Capture the cell that displays the provided text and extract its (x, y) central coordinate. 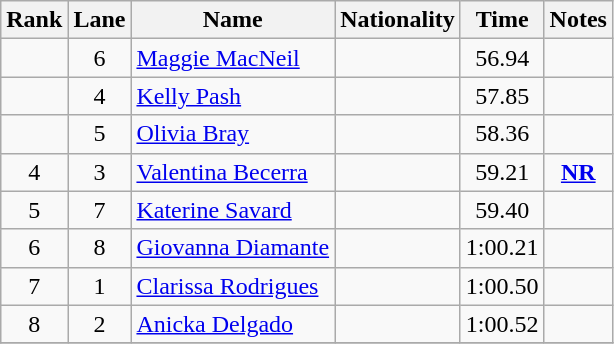
Valentina Becerra (233, 172)
59.21 (502, 172)
Maggie MacNeil (233, 58)
1:00.52 (502, 324)
Time (502, 20)
2 (100, 324)
NR (578, 172)
1 (100, 286)
1:00.21 (502, 248)
Katerine Savard (233, 210)
3 (100, 172)
Clarissa Rodrigues (233, 286)
Notes (578, 20)
Lane (100, 20)
1:00.50 (502, 286)
Anicka Delgado (233, 324)
Giovanna Diamante (233, 248)
Nationality (398, 20)
59.40 (502, 210)
56.94 (502, 58)
Name (233, 20)
Kelly Pash (233, 96)
58.36 (502, 134)
Olivia Bray (233, 134)
Rank (34, 20)
57.85 (502, 96)
